Provide the [X, Y] coordinate of the cell's center where the given text is located.  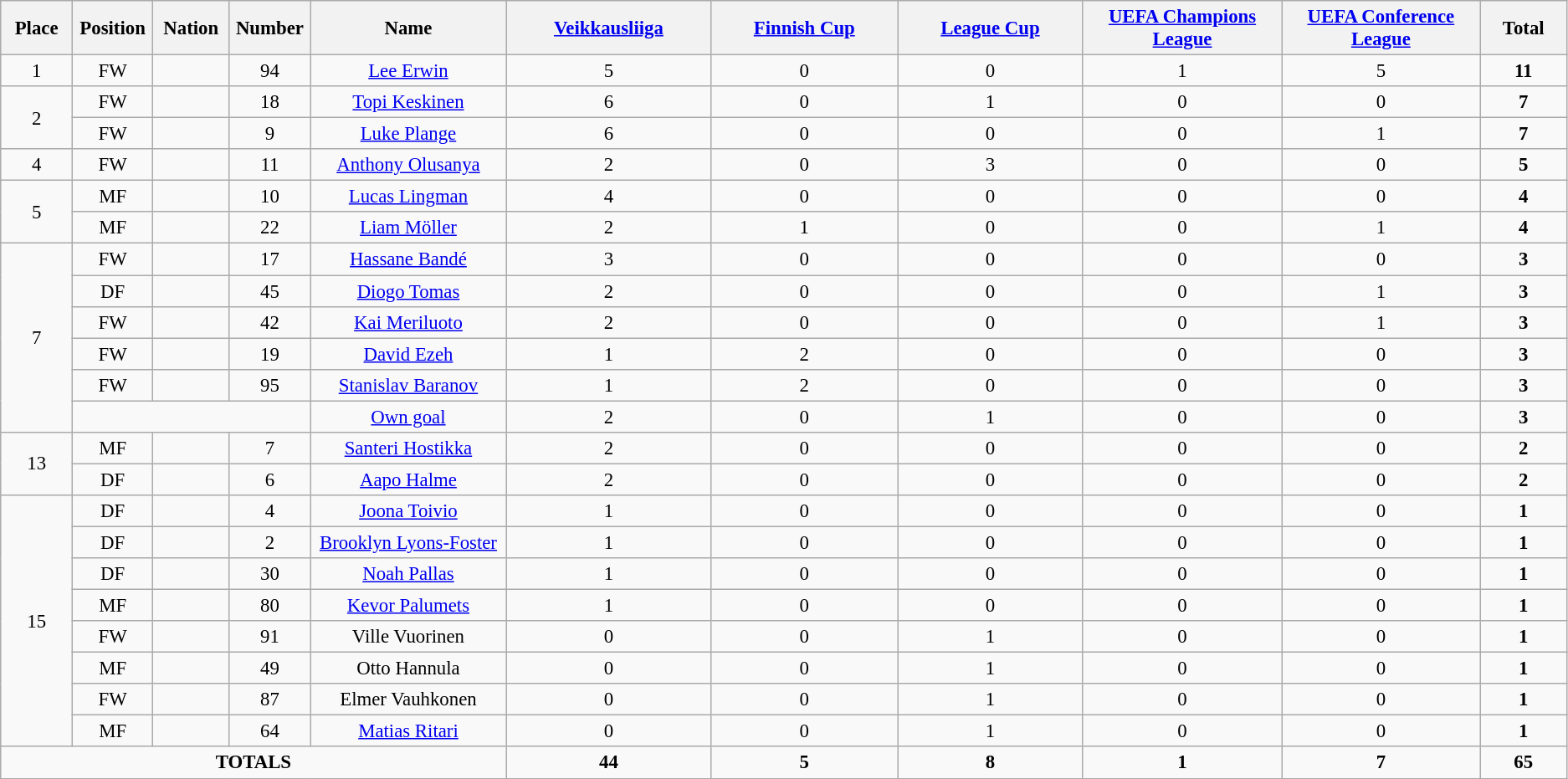
TOTALS [254, 763]
Ville Vuorinen [408, 637]
Liam Möller [408, 228]
80 [269, 606]
45 [269, 291]
Veikkausliiga [609, 28]
Joona Toivio [408, 511]
91 [269, 637]
95 [269, 385]
Santeri Hostikka [408, 448]
Lucas Lingman [408, 197]
10 [269, 197]
Brooklyn Lyons-Foster [408, 542]
Name [408, 28]
8 [991, 763]
Kai Meriluoto [408, 322]
Lee Erwin [408, 71]
87 [269, 700]
Noah Pallas [408, 574]
UEFA Conference League [1381, 28]
Nation [191, 28]
Aapo Halme [408, 479]
19 [269, 354]
Total [1524, 28]
Position [113, 28]
Anthony Olusanya [408, 165]
9 [269, 134]
30 [269, 574]
Luke Plange [408, 134]
Place [37, 28]
League Cup [991, 28]
15 [37, 621]
Otto Hannula [408, 669]
Kevor Palumets [408, 606]
Own goal [408, 417]
UEFA Champions League [1181, 28]
Topi Keskinen [408, 102]
13 [37, 464]
65 [1524, 763]
Stanislav Baranov [408, 385]
Finnish Cup [805, 28]
Number [269, 28]
49 [269, 669]
Diogo Tomas [408, 291]
42 [269, 322]
22 [269, 228]
Hassane Bandé [408, 259]
Matias Ritari [408, 731]
17 [269, 259]
44 [609, 763]
David Ezeh [408, 354]
64 [269, 731]
Elmer Vauhkonen [408, 700]
94 [269, 71]
18 [269, 102]
